Locate the cell with the specified text and output its (X, Y) center coordinate. 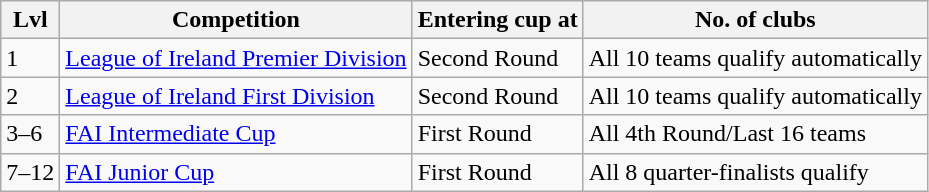
All 4th Round/Last 16 teams (755, 134)
3–6 (30, 134)
1 (30, 58)
7–12 (30, 172)
FAI Intermediate Cup (236, 134)
Entering cup at (498, 20)
Lvl (30, 20)
2 (30, 96)
FAI Junior Cup (236, 172)
All 8 quarter-finalists qualify (755, 172)
League of Ireland Premier Division (236, 58)
League of Ireland First Division (236, 96)
No. of clubs (755, 20)
Competition (236, 20)
